Output the (X, Y) coordinate of the center of the cell containing the given text.  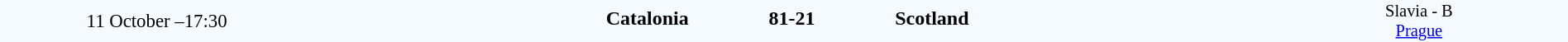
11 October –17:30 (157, 21)
Slavia - B Prague (1419, 21)
Scotland (1082, 19)
81-21 (791, 19)
Catalonia (501, 19)
